Scan for the cell matching the given text and deliver its (X, Y) coordinate at center. 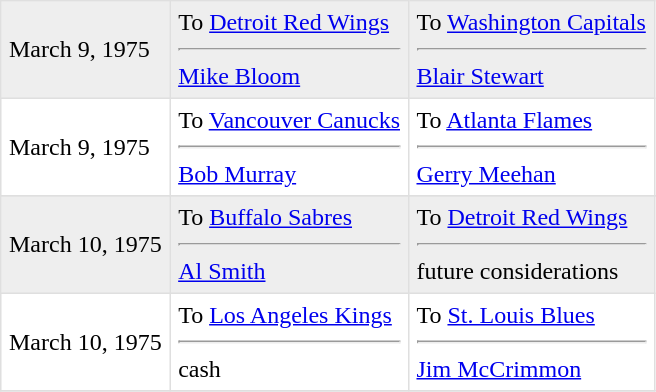
To Vancouver CanucksBob Murray (289, 147)
To Buffalo SabresAl Smith (289, 245)
To Los Angeles Kingscash (289, 342)
To St. Louis BluesJim McCrimmon (531, 342)
To Washington CapitalsBlair Stewart (531, 50)
To Detroit Red WingsMike Bloom (289, 50)
To Atlanta FlamesGerry Meehan (531, 147)
To Detroit Red Wingsfuture considerations (531, 245)
